Return (x, y) of the center of cell containing provided text 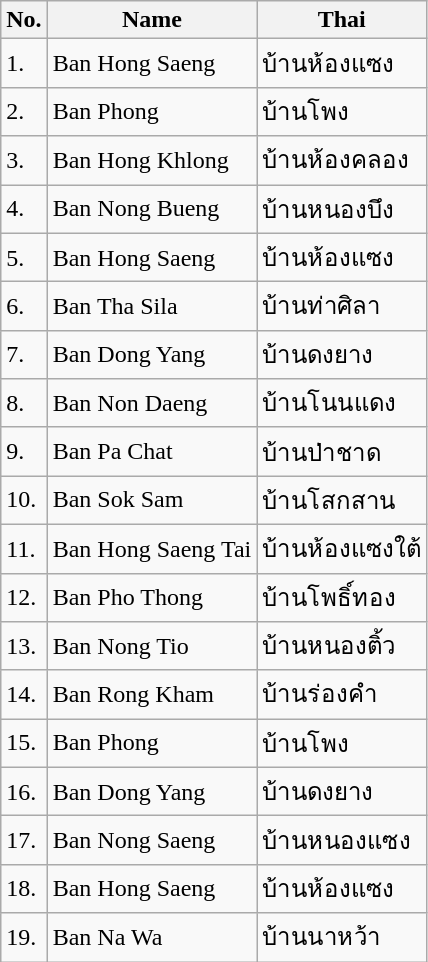
15. (24, 744)
Ban Pho Thong (152, 598)
บ้านหนองบึง (342, 208)
Name (152, 20)
บ้านห้องแซงใต้ (342, 548)
7. (24, 354)
Ban Sok Sam (152, 500)
9. (24, 452)
Ban Hong Khlong (152, 160)
บ้านโนนแดง (342, 404)
Ban Pa Chat (152, 452)
Ban Non Daeng (152, 404)
Ban Rong Kham (152, 694)
Ban Nong Tio (152, 646)
2. (24, 112)
13. (24, 646)
18. (24, 888)
8. (24, 404)
บ้านท่าศิลา (342, 306)
19. (24, 938)
Ban Nong Bueng (152, 208)
10. (24, 500)
Ban Na Wa (152, 938)
บ้านหนองติ้ว (342, 646)
12. (24, 598)
No. (24, 20)
Ban Tha Sila (152, 306)
บ้านโพธิ์ทอง (342, 598)
5. (24, 258)
บ้านโสกสาน (342, 500)
6. (24, 306)
บ้านนาหว้า (342, 938)
Thai (342, 20)
บ้านห้องคลอง (342, 160)
Ban Nong Saeng (152, 840)
14. (24, 694)
17. (24, 840)
บ้านหนองแซง (342, 840)
4. (24, 208)
บ้านร่องคำ (342, 694)
1. (24, 64)
บ้านป่าชาด (342, 452)
16. (24, 792)
11. (24, 548)
Ban Hong Saeng Tai (152, 548)
3. (24, 160)
